From the cell containing the given text, extract its center point as [X, Y] coordinate. 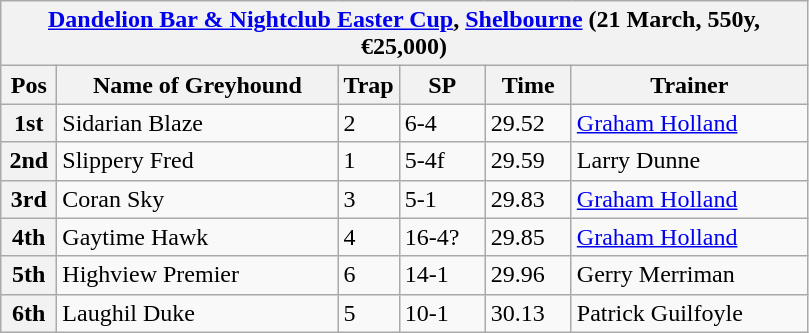
Gaytime Hawk [198, 237]
29.52 [528, 123]
1 [368, 161]
29.96 [528, 275]
6-4 [442, 123]
Sidarian Blaze [198, 123]
29.83 [528, 199]
4 [368, 237]
16-4? [442, 237]
4th [29, 237]
Time [528, 85]
29.59 [528, 161]
5-4f [442, 161]
Larry Dunne [689, 161]
Highview Premier [198, 275]
Pos [29, 85]
Dandelion Bar & Nightclub Easter Cup, Shelbourne (21 March, 550y, €25,000) [404, 34]
2nd [29, 161]
Patrick Guilfoyle [689, 313]
Trap [368, 85]
3rd [29, 199]
Slippery Fred [198, 161]
Coran Sky [198, 199]
30.13 [528, 313]
5th [29, 275]
5 [368, 313]
Trainer [689, 85]
2 [368, 123]
10-1 [442, 313]
1st [29, 123]
6th [29, 313]
29.85 [528, 237]
6 [368, 275]
5-1 [442, 199]
Gerry Merriman [689, 275]
3 [368, 199]
Name of Greyhound [198, 85]
SP [442, 85]
14-1 [442, 275]
Laughil Duke [198, 313]
